Determine the (X, Y) coordinate at the center of the cell enclosing the given text.  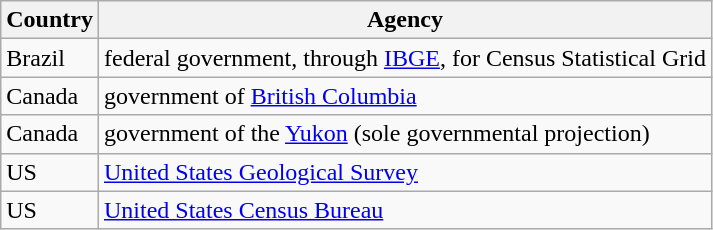
federal government, through IBGE, for Census Statistical Grid (404, 58)
government of the Yukon (sole governmental projection) (404, 134)
United States Census Bureau (404, 210)
United States Geological Survey (404, 172)
Brazil (50, 58)
government of British Columbia (404, 96)
Agency (404, 20)
Country (50, 20)
